Capture the cell that displays the provided text and extract its (x, y) central coordinate. 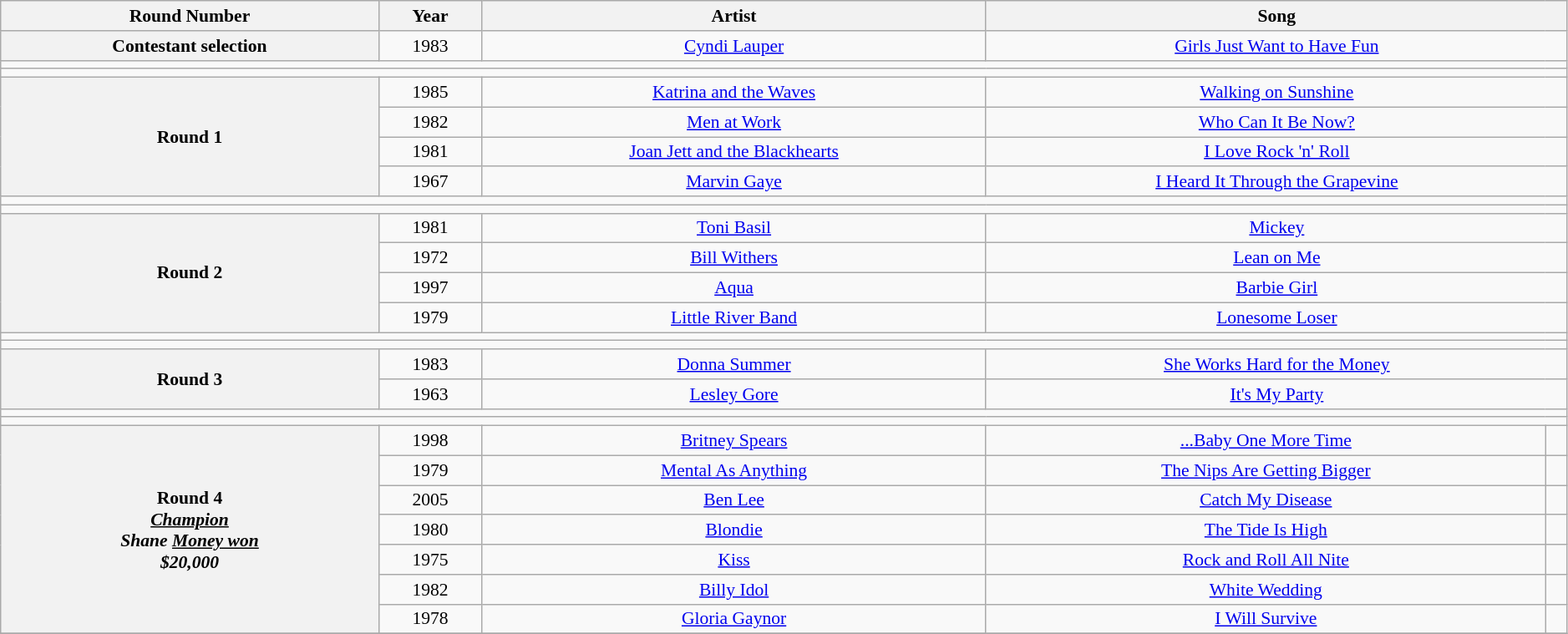
Round Number (190, 16)
1963 (429, 394)
The Nips Are Getting Bigger (1266, 470)
The Tide Is High (1266, 530)
Song (1276, 16)
Men at Work (734, 122)
Donna Summer (734, 364)
1972 (429, 258)
1978 (429, 619)
She Works Hard for the Money (1276, 364)
Lonesome Loser (1276, 317)
Round 2 (190, 272)
Year (429, 16)
Katrina and the Waves (734, 93)
Lean on Me (1276, 258)
1998 (429, 441)
Mickey (1276, 228)
Bill Withers (734, 258)
Marvin Gaye (734, 182)
Round 3 (190, 379)
Walking on Sunshine (1276, 93)
Catch My Disease (1266, 500)
It's My Party (1276, 394)
Kiss (734, 560)
Little River Band (734, 317)
Joan Jett and the Blackhearts (734, 152)
Barbie Girl (1276, 288)
Rock and Roll All Nite (1266, 560)
Toni Basil (734, 228)
Mental As Anything (734, 470)
1967 (429, 182)
White Wedding (1266, 590)
Billy Idol (734, 590)
1975 (429, 560)
2005 (429, 500)
Who Can It Be Now? (1276, 122)
Girls Just Want to Have Fun (1276, 46)
Round 1 (190, 137)
Aqua (734, 288)
Blondie (734, 530)
I Will Survive (1266, 619)
I Love Rock 'n' Roll (1276, 152)
Round 4ChampionShane Money won$20,000 (190, 530)
...Baby One More Time (1266, 441)
Gloria Gaynor (734, 619)
1985 (429, 93)
1980 (429, 530)
I Heard It Through the Grapevine (1276, 182)
Britney Spears (734, 441)
Lesley Gore (734, 394)
Ben Lee (734, 500)
1997 (429, 288)
Cyndi Lauper (734, 46)
Contestant selection (190, 46)
Artist (734, 16)
